Determine the [X, Y] coordinate at the center of the cell enclosing the given text.  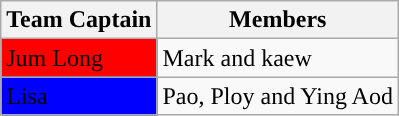
Jum Long [79, 58]
Team Captain [79, 20]
Members [278, 20]
Lisa [79, 96]
Mark and kaew [278, 58]
Pao, Ploy and Ying Aod [278, 96]
